Extract the (x, y) coordinate from the center of the cell holding the provided text.  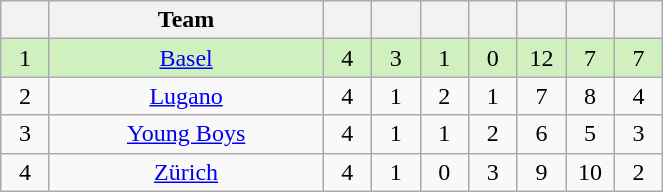
Team (186, 20)
6 (542, 134)
8 (590, 96)
10 (590, 172)
5 (590, 134)
Young Boys (186, 134)
Zürich (186, 172)
Lugano (186, 96)
Basel (186, 58)
12 (542, 58)
9 (542, 172)
